Output the [x, y] coordinate of the center of the cell containing the given text.  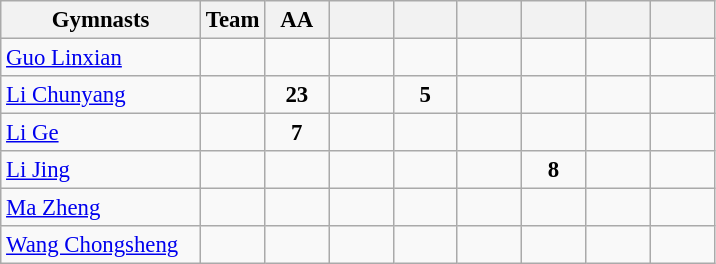
7 [297, 133]
Li Ge [101, 133]
5 [425, 95]
Li Chunyang [101, 95]
Li Jing [101, 170]
Wang Chongsheng [101, 245]
8 [553, 170]
AA [297, 20]
Ma Zheng [101, 208]
Guo Linxian [101, 58]
Gymnasts [101, 20]
23 [297, 95]
Team [232, 20]
